Return [x, y] of the center of cell containing provided text 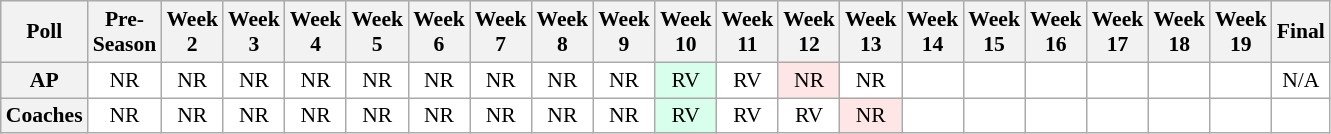
Coaches [44, 116]
Week14 [933, 32]
Week16 [1056, 32]
Final [1301, 32]
Week8 [562, 32]
Week10 [686, 32]
Week19 [1241, 32]
Week6 [439, 32]
N/A [1301, 80]
Week4 [316, 32]
Poll [44, 32]
Week13 [871, 32]
Week9 [624, 32]
Week15 [994, 32]
Week2 [192, 32]
Week7 [501, 32]
Week3 [254, 32]
Week5 [377, 32]
Pre-Season [125, 32]
Week12 [809, 32]
Week17 [1118, 32]
AP [44, 80]
Week11 [748, 32]
Week18 [1179, 32]
